Output the [X, Y] coordinate of the center of the cell containing the given text.  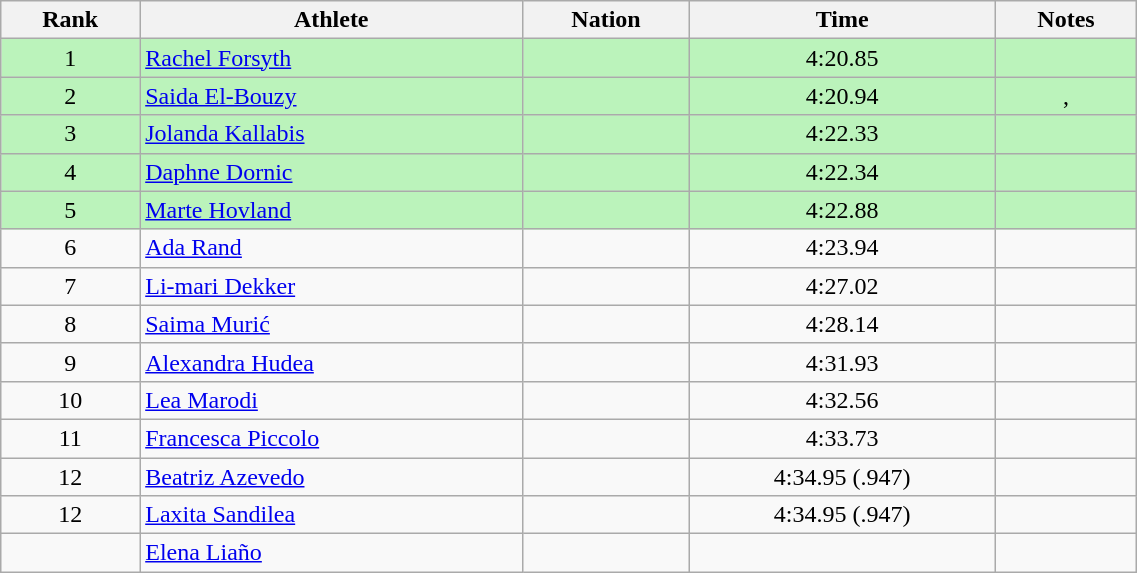
4:33.73 [842, 438]
Li-mari Dekker [332, 286]
Jolanda Kallabis [332, 134]
Francesca Piccolo [332, 438]
6 [70, 248]
5 [70, 210]
Alexandra Hudea [332, 362]
, [1066, 96]
4:31.93 [842, 362]
Elena Liaño [332, 553]
Rank [70, 20]
4:22.34 [842, 172]
9 [70, 362]
4:28.14 [842, 324]
8 [70, 324]
Daphne Dornic [332, 172]
Saida El-Bouzy [332, 96]
2 [70, 96]
4 [70, 172]
4:20.94 [842, 96]
1 [70, 58]
4:23.94 [842, 248]
10 [70, 400]
7 [70, 286]
4:32.56 [842, 400]
4:27.02 [842, 286]
3 [70, 134]
4:20.85 [842, 58]
4:22.88 [842, 210]
Nation [606, 20]
4:22.33 [842, 134]
11 [70, 438]
Athlete [332, 20]
Ada Rand [332, 248]
Marte Hovland [332, 210]
Notes [1066, 20]
Lea Marodi [332, 400]
Time [842, 20]
Rachel Forsyth [332, 58]
Laxita Sandilea [332, 515]
Beatriz Azevedo [332, 477]
Saima Murić [332, 324]
